Return (X, Y) of the center of cell containing provided text 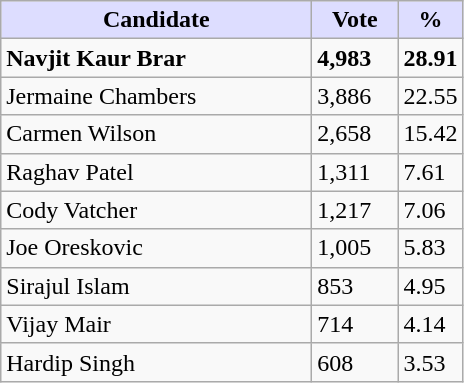
Sirajul Islam (156, 286)
1,311 (355, 172)
714 (355, 324)
1,217 (355, 210)
1,005 (355, 248)
Candidate (156, 20)
3,886 (355, 96)
608 (355, 362)
15.42 (430, 134)
5.83 (430, 248)
4.14 (430, 324)
2,658 (355, 134)
4,983 (355, 58)
7.61 (430, 172)
Cody Vatcher (156, 210)
Hardip Singh (156, 362)
4.95 (430, 286)
853 (355, 286)
Carmen Wilson (156, 134)
Jermaine Chambers (156, 96)
Raghav Patel (156, 172)
Joe Oreskovic (156, 248)
Vote (355, 20)
22.55 (430, 96)
7.06 (430, 210)
Vijay Mair (156, 324)
3.53 (430, 362)
% (430, 20)
Navjit Kaur Brar (156, 58)
28.91 (430, 58)
